Detect which cell encompasses the target text, then output its (X, Y) center coordinate. 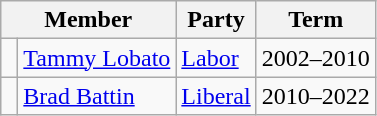
2010–2022 (316, 96)
Labor (216, 58)
Liberal (216, 96)
2002–2010 (316, 58)
Term (316, 20)
Member (88, 20)
Tammy Lobato (97, 58)
Party (216, 20)
Brad Battin (97, 96)
